Capture the cell that displays the provided text and extract its [x, y] central coordinate. 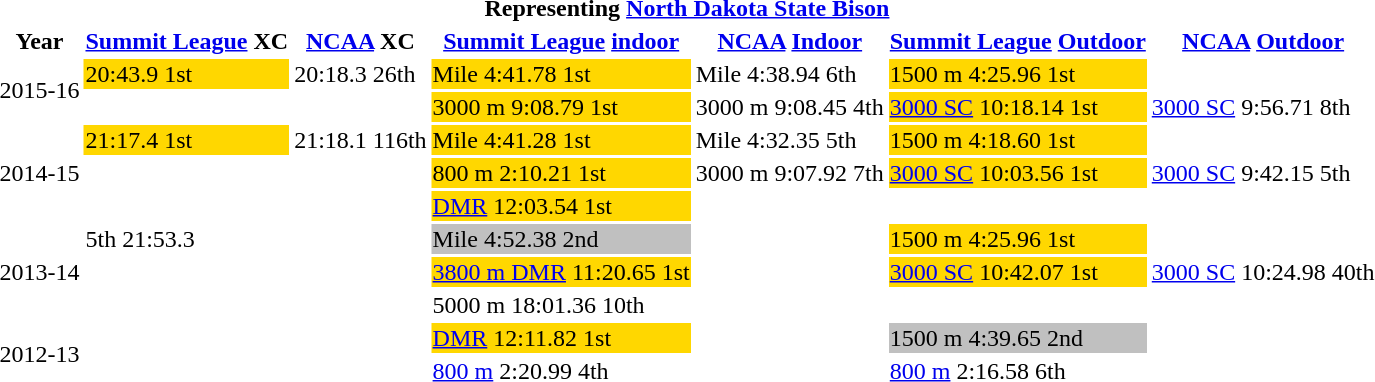
5000 m 18:01.36 10th [561, 305]
3000 SC 10:42.07 1st [1018, 272]
Mile 4:32.35 5th [790, 140]
3000 m 9:08.45 4th [790, 107]
3800 m DMR 11:20.65 1st [561, 272]
3000 m 9:07.92 7th [790, 173]
Mile 4:41.78 1st [561, 74]
DMR 12:11.82 1st [561, 338]
800 m 2:10.21 1st [561, 173]
1500 m 4:39.65 2nd [1018, 338]
3000 SC 10:18.14 1st [1018, 107]
20:18.3 26th [360, 74]
21:17.4 1st [187, 140]
NCAA XC [360, 41]
21:18.1 116th [360, 140]
NCAA Indoor [790, 41]
Summit League Outdoor [1018, 41]
3000 m 9:08.79 1st [561, 107]
DMR 12:03.54 1st [561, 206]
Summit League XC [187, 41]
Mile 4:38.94 6th [790, 74]
3000 SC 10:03.56 1st [1018, 173]
Mile 4:41.28 1st [561, 140]
Summit League indoor [561, 41]
Mile 4:52.38 2nd [561, 239]
5th 21:53.3 [187, 239]
1500 m 4:18.60 1st [1018, 140]
20:43.9 1st [187, 74]
